Return (x, y) of the center of cell containing provided text 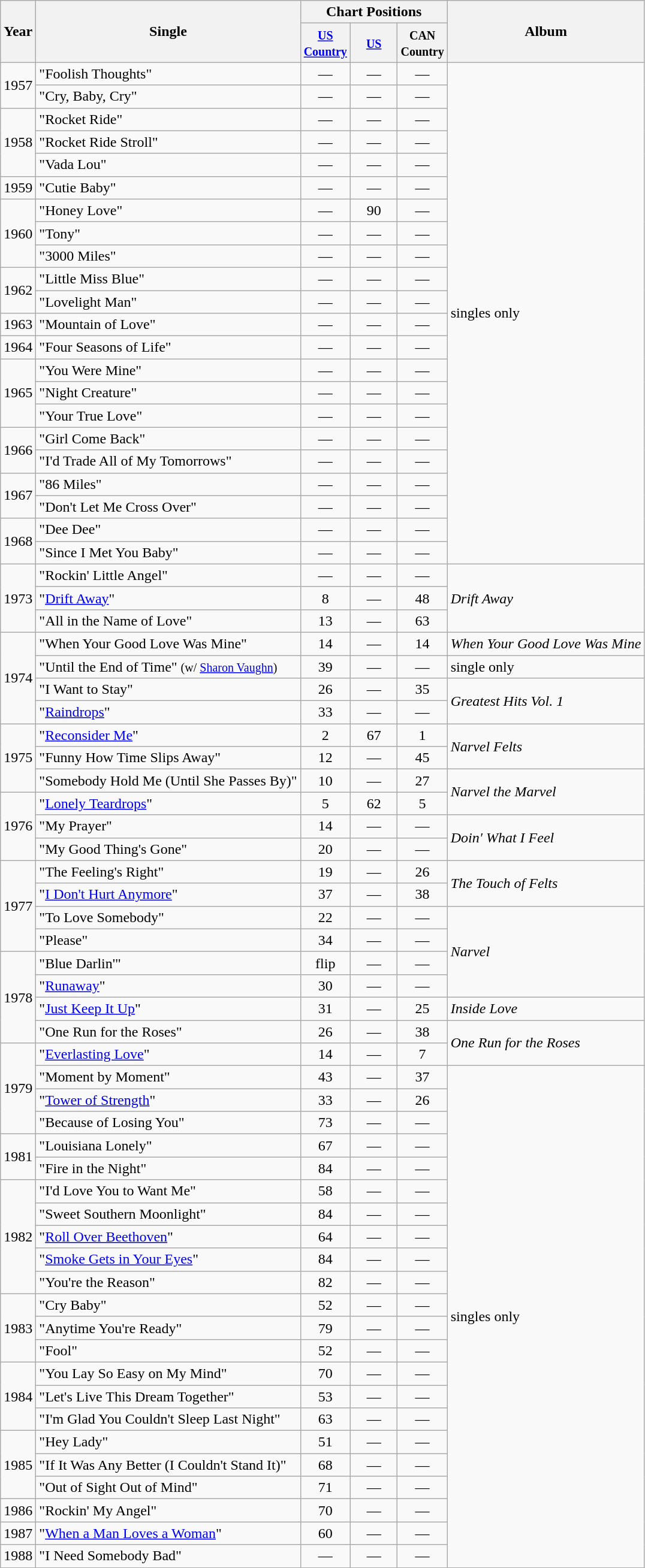
"Honey Love" (168, 210)
73 (325, 1123)
1957 (18, 85)
34 (325, 940)
51 (325, 1442)
1988 (18, 1556)
"Tower of Strength" (168, 1100)
When Your Good Love Was Mine (545, 643)
53 (325, 1397)
"Sweet Southern Moonlight" (168, 1214)
1963 (18, 325)
1986 (18, 1510)
"Night Creature" (168, 393)
Chart Positions (374, 12)
39 (325, 667)
1966 (18, 450)
"Fool" (168, 1351)
"Anytime You're Ready" (168, 1328)
"Because of Losing You" (168, 1123)
"Reconsider Me" (168, 735)
"I'd Love You to Want Me" (168, 1191)
The Touch of Felts (545, 883)
1967 (18, 496)
"Smoke Gets in Your Eyes" (168, 1259)
"Dee Dee" (168, 530)
68 (325, 1465)
Narvel the Marvel (545, 792)
"Just Keep It Up" (168, 1008)
One Run for the Roses (545, 1043)
1979 (18, 1089)
"You're the Reason" (168, 1282)
"I'm Glad You Couldn't Sleep Last Night" (168, 1419)
"I Don't Hurt Anymore" (168, 895)
1959 (18, 188)
"When Your Good Love Was Mine" (168, 643)
"Cry Baby" (168, 1305)
"Moment by Moment" (168, 1077)
1968 (18, 541)
flip (325, 963)
"Everlasting Love" (168, 1055)
"Runaway" (168, 986)
"You Lay So Easy on My Mind" (168, 1373)
"Please" (168, 940)
1981 (18, 1157)
10 (325, 781)
"Out of Sight Out of Mind" (168, 1488)
"Rockin' My Angel" (168, 1510)
"Mountain of Love" (168, 325)
Year (18, 31)
"Little Miss Blue" (168, 279)
"Cry, Baby, Cry" (168, 96)
30 (325, 986)
Drift Away (545, 598)
12 (325, 758)
1962 (18, 290)
"Blue Darlin'" (168, 963)
"Don't Let Me Cross Over" (168, 507)
"Rocket Ride" (168, 119)
"Since I Met You Baby" (168, 552)
"Let's Live This Dream Together" (168, 1397)
1976 (18, 826)
US (374, 43)
1983 (18, 1328)
"Girl Come Back" (168, 439)
1984 (18, 1396)
1974 (18, 678)
Album (545, 31)
"I Want to Stay" (168, 690)
"If It Was Any Better (I Couldn't Stand It)" (168, 1465)
"My Prayer" (168, 826)
"Fire in the Night" (168, 1168)
"Hey Lady" (168, 1442)
1975 (18, 758)
1973 (18, 598)
1964 (18, 348)
"Until the End of Time" (w/ Sharon Vaughn) (168, 667)
Inside Love (545, 1008)
"Lonely Teardrops" (168, 803)
31 (325, 1008)
"Your True Love" (168, 416)
58 (325, 1191)
Narvel (545, 951)
"The Feeling's Right" (168, 872)
"Lovelight Man" (168, 301)
"Four Seasons of Life" (168, 348)
82 (325, 1282)
"When a Man Loves a Woman" (168, 1533)
64 (325, 1237)
22 (325, 917)
"One Run for the Roses" (168, 1031)
"Tony" (168, 233)
8 (325, 598)
90 (374, 210)
1978 (18, 997)
27 (422, 781)
CAN Country (422, 43)
"My Good Thing's Gone" (168, 849)
25 (422, 1008)
62 (374, 803)
"I Need Somebody Bad" (168, 1556)
71 (325, 1488)
"Louisiana Lonely" (168, 1146)
"86 Miles" (168, 484)
"Funny How Time Slips Away" (168, 758)
"Vada Lou" (168, 165)
60 (325, 1533)
"Foolish Thoughts" (168, 74)
1 (422, 735)
"Roll Over Beethoven" (168, 1237)
45 (422, 758)
48 (422, 598)
1965 (18, 393)
"Cutie Baby" (168, 188)
single only (545, 667)
"To Love Somebody" (168, 917)
13 (325, 621)
"I'd Trade All of My Tomorrows" (168, 461)
7 (422, 1055)
1987 (18, 1533)
"You Were Mine" (168, 370)
Doin' What I Feel (545, 838)
"Raindrops" (168, 712)
Narvel Felts (545, 747)
1977 (18, 906)
1958 (18, 142)
Single (168, 31)
79 (325, 1328)
"Somebody Hold Me (Until She Passes By)" (168, 781)
1982 (18, 1237)
20 (325, 849)
35 (422, 690)
1985 (18, 1465)
"Rockin' Little Angel" (168, 575)
19 (325, 872)
2 (325, 735)
Greatest Hits Vol. 1 (545, 701)
"All in the Name of Love" (168, 621)
1960 (18, 233)
43 (325, 1077)
US Country (325, 43)
"3000 Miles" (168, 256)
"Drift Away" (168, 598)
"Rocket Ride Stroll" (168, 142)
